For the text-containing cell, return its midpoint in [x, y] coordinate format. 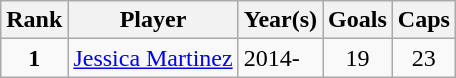
2014- [280, 58]
Caps [424, 20]
Goals [358, 20]
Rank [34, 20]
19 [358, 58]
23 [424, 58]
Jessica Martinez [153, 58]
Year(s) [280, 20]
Player [153, 20]
1 [34, 58]
